Provide the [x, y] coordinate of the cell's center where the given text is located.  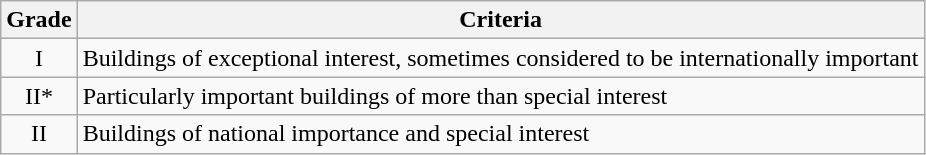
Grade [39, 20]
II* [39, 96]
I [39, 58]
II [39, 134]
Buildings of exceptional interest, sometimes considered to be internationally important [500, 58]
Particularly important buildings of more than special interest [500, 96]
Criteria [500, 20]
Buildings of national importance and special interest [500, 134]
